Locate the cell with the specified text and output its (X, Y) center coordinate. 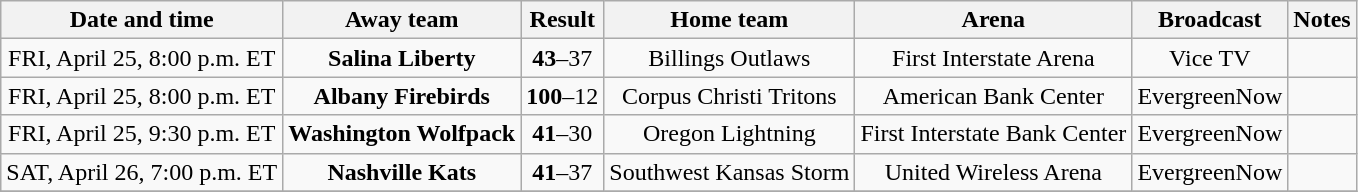
Washington Wolfpack (402, 134)
43–37 (562, 58)
First Interstate Arena (994, 58)
First Interstate Bank Center (994, 134)
41–30 (562, 134)
American Bank Center (994, 96)
SAT, April 26, 7:00 p.m. ET (142, 172)
Result (562, 20)
Southwest Kansas Storm (730, 172)
Salina Liberty (402, 58)
Vice TV (1210, 58)
Away team (402, 20)
41–37 (562, 172)
Nashville Kats (402, 172)
FRI, April 25, 9:30 p.m. ET (142, 134)
United Wireless Arena (994, 172)
Oregon Lightning (730, 134)
Date and time (142, 20)
Corpus Christi Tritons (730, 96)
Arena (994, 20)
Broadcast (1210, 20)
100–12 (562, 96)
Billings Outlaws (730, 58)
Notes (1322, 20)
Home team (730, 20)
Albany Firebirds (402, 96)
